Provide the [X, Y] coordinate of the cell's center where the given text is located.  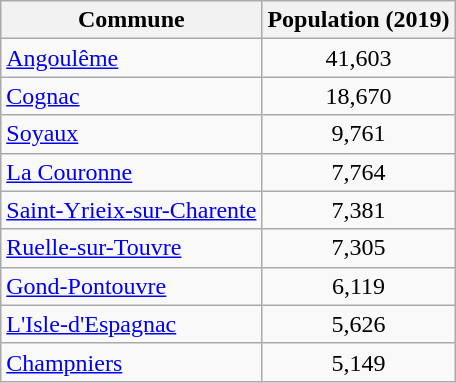
7,381 [358, 210]
Angoulême [132, 58]
Ruelle-sur-Touvre [132, 248]
5,149 [358, 362]
Champniers [132, 362]
Commune [132, 20]
7,764 [358, 172]
6,119 [358, 286]
Population (2019) [358, 20]
Soyaux [132, 134]
18,670 [358, 96]
5,626 [358, 324]
Saint-Yrieix-sur-Charente [132, 210]
7,305 [358, 248]
Gond-Pontouvre [132, 286]
Cognac [132, 96]
La Couronne [132, 172]
41,603 [358, 58]
L'Isle-d'Espagnac [132, 324]
9,761 [358, 134]
